Find where the given text appears and provide that cell's center as (X, Y) coordinate. 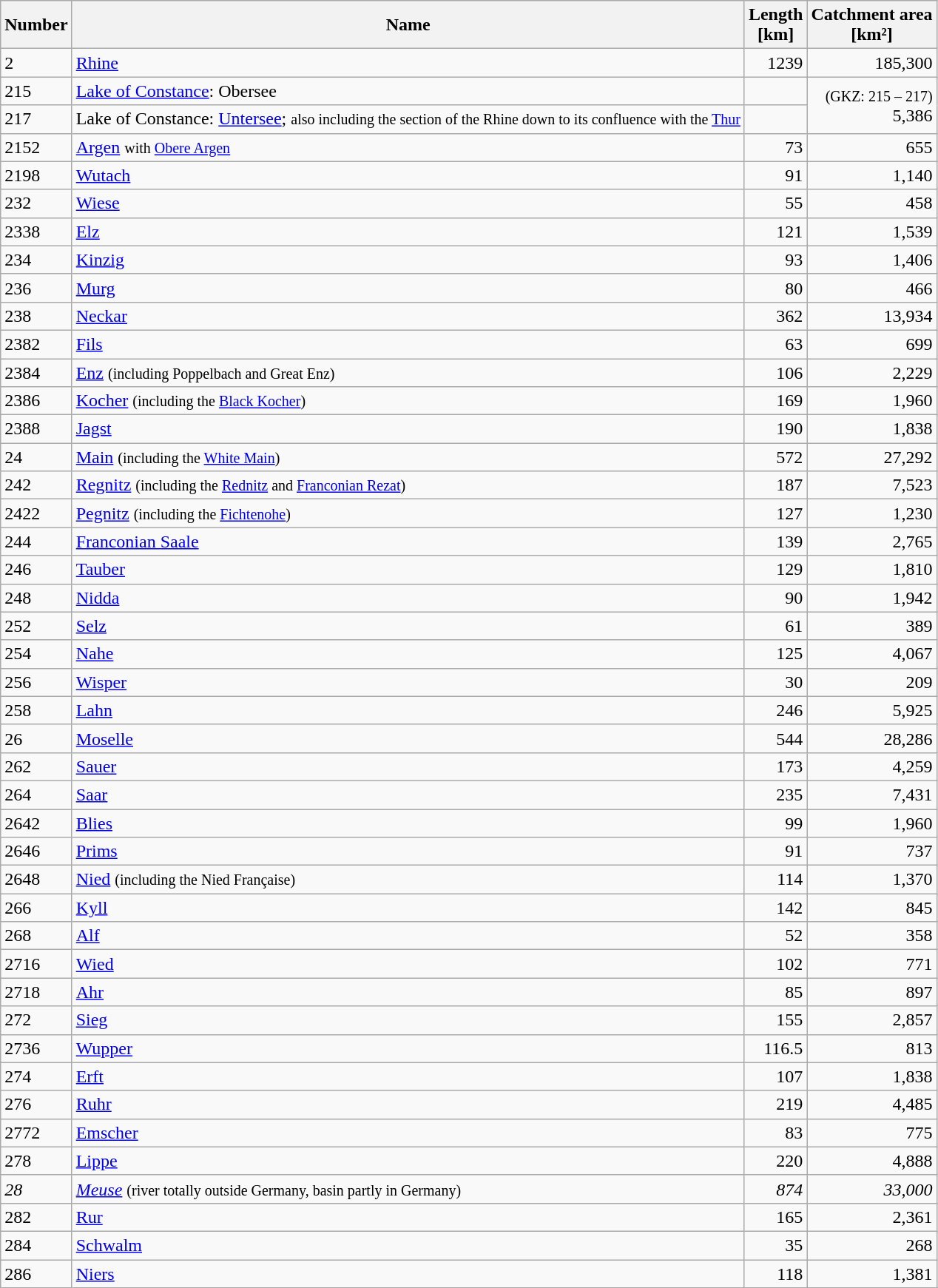
129 (775, 570)
80 (775, 288)
106 (775, 372)
(GKZ: 215 – 217)5,386 (871, 105)
30 (775, 682)
Selz (408, 626)
2,229 (871, 372)
102 (775, 964)
544 (775, 738)
Niers (408, 1273)
272 (36, 1020)
276 (36, 1105)
264 (36, 795)
258 (36, 710)
7,431 (871, 795)
274 (36, 1076)
2152 (36, 147)
Fils (408, 344)
169 (775, 401)
Elz (408, 232)
1,406 (871, 260)
2718 (36, 992)
Kocher (including the Black Kocher) (408, 401)
Jagst (408, 429)
737 (871, 852)
2,857 (871, 1020)
Lake of Constance: Untersee; also including the section of the Rhine down to its confluence with the Thur (408, 119)
185,300 (871, 63)
215 (36, 91)
Kyll (408, 908)
256 (36, 682)
127 (775, 513)
13,934 (871, 316)
699 (871, 344)
85 (775, 992)
2382 (36, 344)
Nied (including the Nied Française) (408, 880)
52 (775, 936)
33,000 (871, 1189)
Alf (408, 936)
5,925 (871, 710)
236 (36, 288)
2,361 (871, 1217)
Ahr (408, 992)
Wupper (408, 1048)
1,810 (871, 570)
2772 (36, 1133)
99 (775, 823)
2388 (36, 429)
Blies (408, 823)
142 (775, 908)
Neckar (408, 316)
Pegnitz (including the Fichtenohe) (408, 513)
244 (36, 542)
Moselle (408, 738)
165 (775, 1217)
2716 (36, 964)
Wiese (408, 203)
4,067 (871, 654)
262 (36, 766)
Tauber (408, 570)
266 (36, 908)
Nidda (408, 598)
2384 (36, 372)
187 (775, 485)
1,230 (871, 513)
2422 (36, 513)
90 (775, 598)
2338 (36, 232)
458 (871, 203)
278 (36, 1161)
118 (775, 1273)
116.5 (775, 1048)
771 (871, 964)
Rhine (408, 63)
Wisper (408, 682)
845 (871, 908)
Rur (408, 1217)
4,888 (871, 1161)
1,381 (871, 1273)
Sieg (408, 1020)
1,942 (871, 598)
26 (36, 738)
1,539 (871, 232)
1,370 (871, 880)
63 (775, 344)
1,140 (871, 175)
Erft (408, 1076)
254 (36, 654)
55 (775, 203)
Lake of Constance: Obersee (408, 91)
27,292 (871, 457)
775 (871, 1133)
Number (36, 25)
2386 (36, 401)
35 (775, 1245)
28,286 (871, 738)
93 (775, 260)
Saar (408, 795)
Catchment area[km²] (871, 25)
73 (775, 147)
248 (36, 598)
466 (871, 288)
389 (871, 626)
572 (775, 457)
219 (775, 1105)
217 (36, 119)
7,523 (871, 485)
28 (36, 1189)
Kinzig (408, 260)
61 (775, 626)
2646 (36, 852)
Regnitz (including the Rednitz and Franconian Rezat) (408, 485)
2736 (36, 1048)
83 (775, 1133)
242 (36, 485)
155 (775, 1020)
874 (775, 1189)
2,765 (871, 542)
190 (775, 429)
121 (775, 232)
173 (775, 766)
Ruhr (408, 1105)
Schwalm (408, 1245)
813 (871, 1048)
107 (775, 1076)
2 (36, 63)
4,485 (871, 1105)
Murg (408, 288)
Lahn (408, 710)
Enz (including Poppelbach and Great Enz) (408, 372)
Sauer (408, 766)
Argen with Obere Argen (408, 147)
238 (36, 316)
282 (36, 1217)
Meuse (river totally outside Germany, basin partly in Germany) (408, 1189)
252 (36, 626)
362 (775, 316)
284 (36, 1245)
897 (871, 992)
2642 (36, 823)
Emscher (408, 1133)
235 (775, 795)
358 (871, 936)
Prims (408, 852)
24 (36, 457)
220 (775, 1161)
Name (408, 25)
Nahe (408, 654)
232 (36, 203)
Length[km] (775, 25)
2198 (36, 175)
2648 (36, 880)
Lippe (408, 1161)
Main (including the White Main) (408, 457)
286 (36, 1273)
114 (775, 880)
Wied (408, 964)
234 (36, 260)
4,259 (871, 766)
139 (775, 542)
209 (871, 682)
125 (775, 654)
655 (871, 147)
Wutach (408, 175)
Franconian Saale (408, 542)
1239 (775, 63)
